Pinpoint the cell where the given text exists, returning its [x, y] midpoint coordinate. 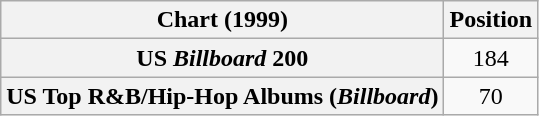
US Top R&B/Hip-Hop Albums (Billboard) [222, 96]
Position [491, 20]
70 [491, 96]
184 [491, 58]
Chart (1999) [222, 20]
US Billboard 200 [222, 58]
